Identify which cell holds the provided text, then report its (x, y) central coordinate. 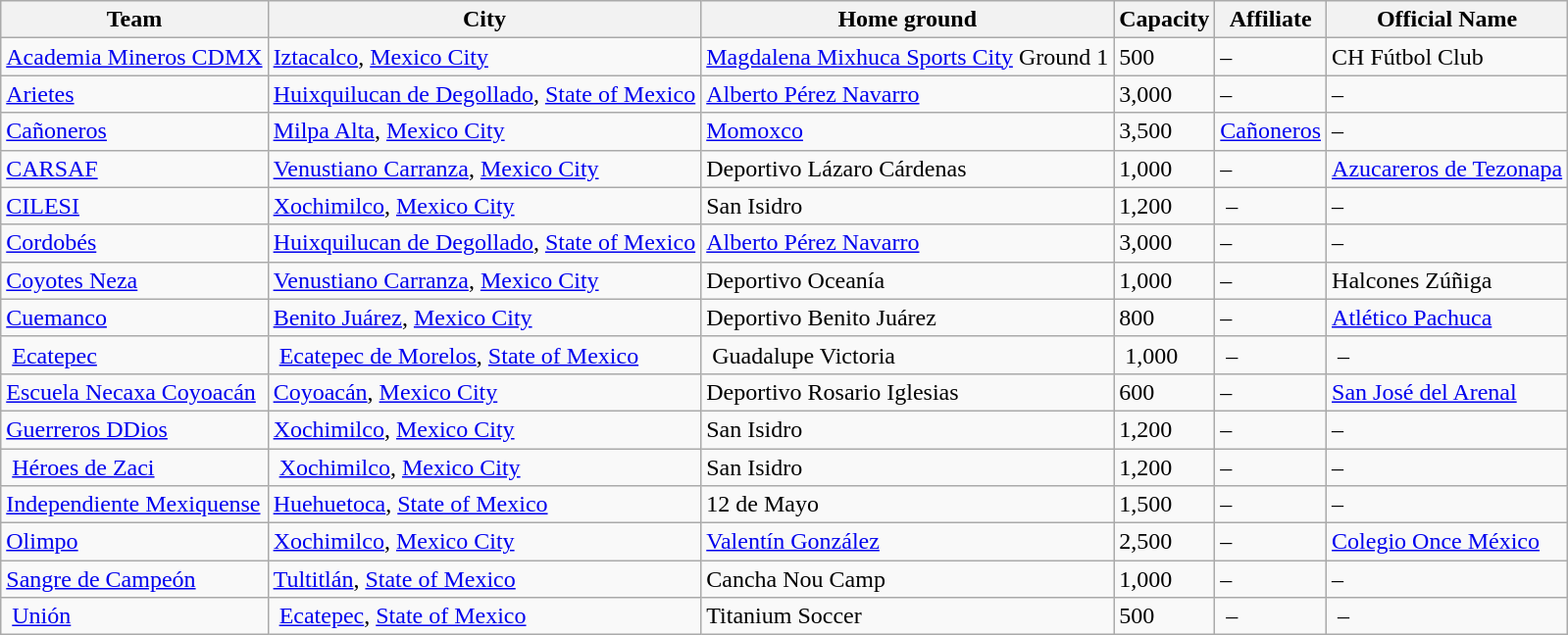
800 (1165, 317)
Home ground (908, 20)
Escuela Necaxa Coyoacán (134, 392)
Ecatepec de Morelos, State of Mexico (484, 355)
3,500 (1165, 131)
Coyotes Neza (134, 280)
Valentín González (908, 542)
Ecatepec (134, 355)
Titanium Soccer (908, 616)
600 (1165, 392)
Atlético Pachuca (1447, 317)
CILESI (134, 206)
Affiliate (1271, 20)
Halcones Zúñiga (1447, 280)
Deportivo Oceanía (908, 280)
Colegio Once México (1447, 542)
Team (134, 20)
2,500 (1165, 542)
Sangre de Campeón (134, 579)
Iztacalco, Mexico City (484, 57)
Magdalena Mixhuca Sports City Ground 1 (908, 57)
Ecatepec, State of Mexico (484, 616)
CH Fútbol Club (1447, 57)
Milpa Alta, Mexico City (484, 131)
Huehuetoca, State of Mexico (484, 505)
Coyoacán, Mexico City (484, 392)
Azucareros de Tezonapa (1447, 169)
Capacity (1165, 20)
Cancha Nou Camp (908, 579)
CARSAF (134, 169)
Olimpo (134, 542)
Arietes (134, 94)
Deportivo Rosario Iglesias (908, 392)
Héroes de Zaci (134, 467)
1,500 (1165, 505)
San José del Arenal (1447, 392)
City (484, 20)
Academia Mineros CDMX (134, 57)
Deportivo Lázaro Cárdenas (908, 169)
Tultitlán, State of Mexico (484, 579)
Guerreros DDios (134, 429)
Unión (134, 616)
Momoxco (908, 131)
Benito Juárez, Mexico City (484, 317)
Cuemanco (134, 317)
Independiente Mexiquense (134, 505)
Guadalupe Victoria (908, 355)
Cordobés (134, 243)
Official Name (1447, 20)
Deportivo Benito Juárez (908, 317)
12 de Mayo (908, 505)
